From the cell containing the given text, extract its center point as [x, y] coordinate. 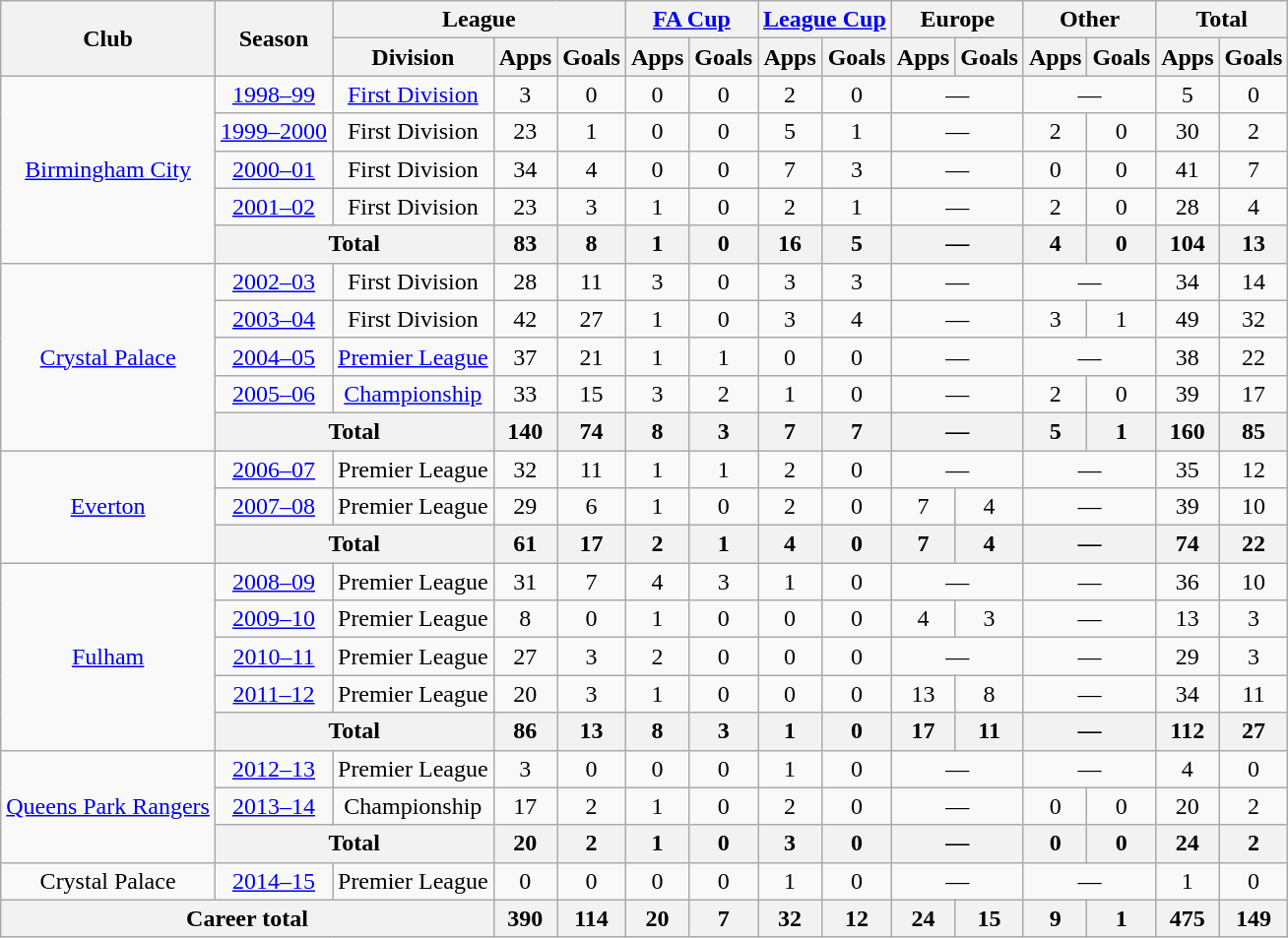
Club [108, 38]
2007–08 [274, 507]
33 [525, 394]
2004–05 [274, 356]
League Cup [825, 20]
36 [1188, 582]
Birmingham City [108, 169]
61 [525, 544]
2005–06 [274, 394]
41 [1188, 169]
16 [790, 244]
37 [525, 356]
112 [1188, 731]
Europe [957, 20]
Division [414, 57]
14 [1254, 281]
9 [1055, 918]
49 [1188, 319]
1999–2000 [274, 132]
21 [592, 356]
86 [525, 731]
Season [274, 38]
2008–09 [274, 582]
35 [1188, 469]
30 [1188, 132]
2014–15 [274, 881]
Career total [247, 918]
2002–03 [274, 281]
2006–07 [274, 469]
Queens Park Rangers [108, 806]
42 [525, 319]
2010–11 [274, 657]
2013–14 [274, 806]
FA Cup [691, 20]
114 [592, 918]
85 [1254, 431]
Fulham [108, 657]
2003–04 [274, 319]
149 [1254, 918]
2009–10 [274, 619]
Everton [108, 507]
6 [592, 507]
38 [1188, 356]
31 [525, 582]
83 [525, 244]
2011–12 [274, 694]
Other [1089, 20]
2001–02 [274, 207]
140 [525, 431]
475 [1188, 918]
2000–01 [274, 169]
League [480, 20]
390 [525, 918]
2012–13 [274, 769]
104 [1188, 244]
1998–99 [274, 94]
160 [1188, 431]
